Locate the cell with the specified text and output its [X, Y] center coordinate. 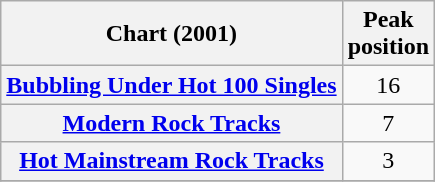
3 [388, 161]
7 [388, 123]
Modern Rock Tracks [172, 123]
Chart (2001) [172, 34]
16 [388, 85]
Bubbling Under Hot 100 Singles [172, 85]
Hot Mainstream Rock Tracks [172, 161]
Peakposition [388, 34]
